Return (X, Y) of the center of cell containing provided text 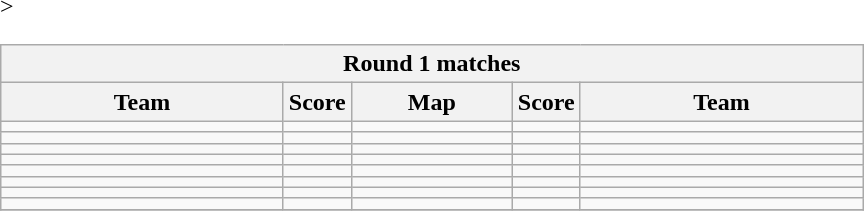
Map (432, 102)
Round 1 matches (432, 64)
